Capture the cell that displays the provided text and extract its [x, y] central coordinate. 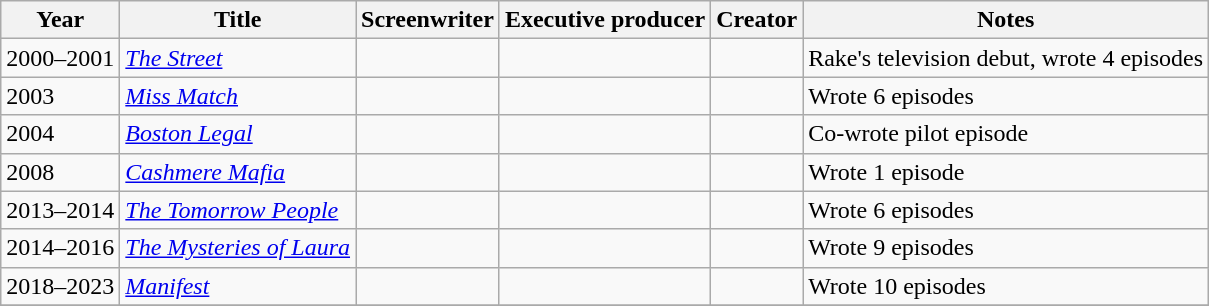
2014–2016 [60, 248]
2003 [60, 96]
Co-wrote pilot episode [1006, 134]
Manifest [238, 286]
2004 [60, 134]
The Mysteries of Laura [238, 248]
Boston Legal [238, 134]
Rake's television debut, wrote 4 episodes [1006, 58]
Wrote 9 episodes [1006, 248]
Wrote 1 episode [1006, 172]
Year [60, 20]
2008 [60, 172]
Miss Match [238, 96]
Notes [1006, 20]
2013–2014 [60, 210]
2018–2023 [60, 286]
Screenwriter [428, 20]
Creator [757, 20]
Cashmere Mafia [238, 172]
The Tomorrow People [238, 210]
2000–2001 [60, 58]
Title [238, 20]
Wrote 10 episodes [1006, 286]
Executive producer [604, 20]
The Street [238, 58]
